Scan for the cell matching the given text and deliver its (x, y) coordinate at center. 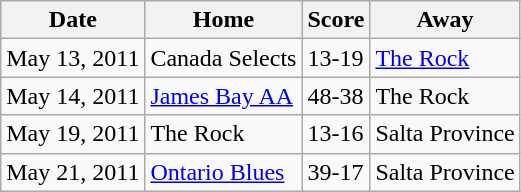
May 21, 2011 (73, 172)
13-16 (336, 134)
Ontario Blues (224, 172)
Home (224, 20)
48-38 (336, 96)
Date (73, 20)
Canada Selects (224, 58)
39-17 (336, 172)
Away (445, 20)
James Bay AA (224, 96)
May 13, 2011 (73, 58)
May 19, 2011 (73, 134)
Score (336, 20)
13-19 (336, 58)
May 14, 2011 (73, 96)
